Extract the [x, y] coordinate from the center of the cell holding the provided text.  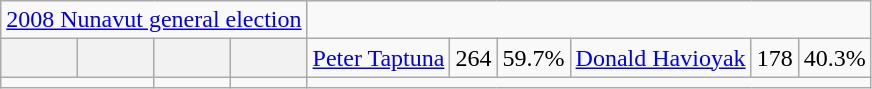
Donald Havioyak [660, 58]
40.3% [834, 58]
Peter Taptuna [378, 58]
178 [774, 58]
264 [474, 58]
2008 Nunavut general election [154, 20]
59.7% [534, 58]
